Search for the cell housing the specified text and yield its (x, y) center coordinate. 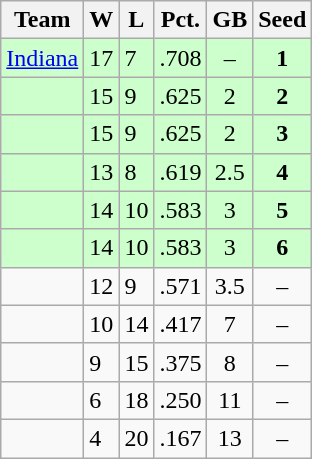
.417 (180, 324)
.375 (180, 362)
1 (282, 58)
2.5 (230, 172)
L (136, 20)
Pct. (180, 20)
20 (136, 438)
Seed (282, 20)
GB (230, 20)
.167 (180, 438)
11 (230, 400)
.250 (180, 400)
12 (102, 286)
5 (282, 210)
Indiana (42, 58)
Team (42, 20)
W (102, 20)
18 (136, 400)
.571 (180, 286)
.708 (180, 58)
3.5 (230, 286)
.619 (180, 172)
17 (102, 58)
